Return (X, Y) of the center of cell containing provided text 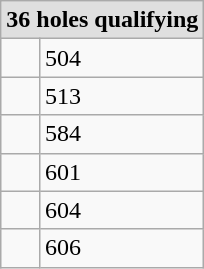
606 (121, 248)
504 (121, 58)
513 (121, 96)
584 (121, 134)
604 (121, 210)
36 holes qualifying (102, 20)
601 (121, 172)
